Scan for the cell matching the given text and deliver its [X, Y] coordinate at center. 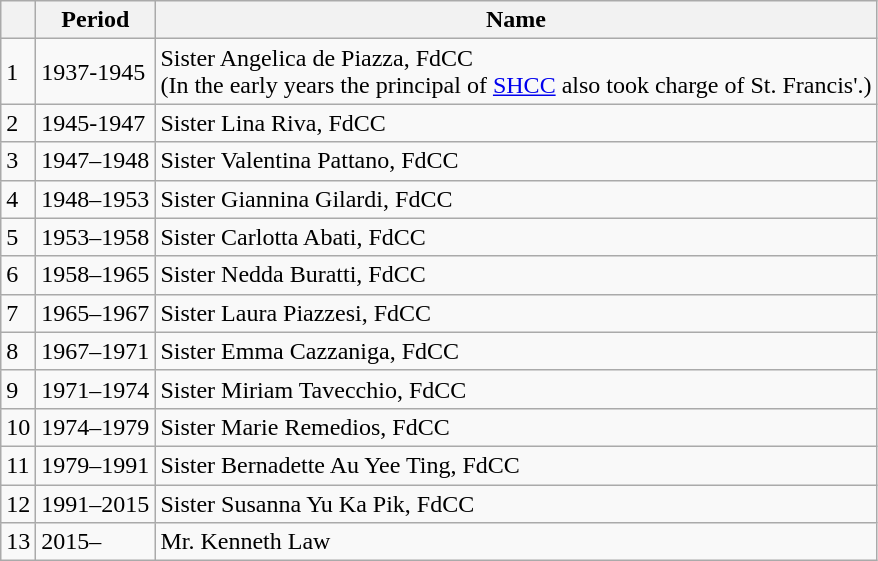
1974–1979 [96, 427]
1979–1991 [96, 465]
1971–1974 [96, 389]
Sister Angelica de Piazza, FdCC (In the early years the principal of SHCC also took charge of St. Francis'.) [516, 72]
Sister Marie Remedios, FdCC [516, 427]
12 [18, 503]
7 [18, 313]
8 [18, 351]
5 [18, 237]
Period [96, 20]
Sister Miriam Tavecchio, FdCC [516, 389]
6 [18, 275]
Sister Carlotta Abati, FdCC [516, 237]
9 [18, 389]
Mr. Kenneth Law [516, 542]
1953–1958 [96, 237]
1 [18, 72]
Sister Emma Cazzaniga, FdCC [516, 351]
1991–2015 [96, 503]
13 [18, 542]
11 [18, 465]
3 [18, 161]
Name [516, 20]
Sister Valentina Pattano, FdCC [516, 161]
1965–1967 [96, 313]
4 [18, 199]
2 [18, 123]
Sister Giannina Gilardi, FdCC [516, 199]
10 [18, 427]
Sister Susanna Yu Ka Pik, FdCC [516, 503]
1945-1947 [96, 123]
Sister Lina Riva, FdCC [516, 123]
1967–1971 [96, 351]
1947–1948 [96, 161]
Sister Nedda Buratti, FdCC [516, 275]
Sister Laura Piazzesi, FdCC [516, 313]
1958–1965 [96, 275]
Sister Bernadette Au Yee Ting, FdCC [516, 465]
1937-1945 [96, 72]
1948–1953 [96, 199]
2015– [96, 542]
